Locate the cell with the specified text and output its [X, Y] center coordinate. 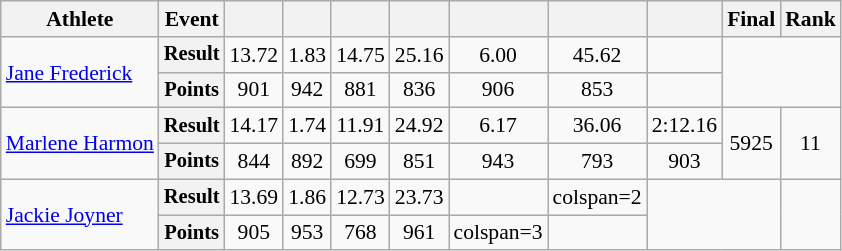
953 [307, 233]
903 [684, 162]
25.16 [420, 55]
11.91 [360, 126]
892 [307, 162]
45.62 [598, 55]
844 [254, 162]
943 [498, 162]
Event [192, 19]
768 [360, 233]
14.75 [360, 55]
14.17 [254, 126]
905 [254, 233]
11 [810, 144]
853 [598, 90]
13.69 [254, 197]
Jane Frederick [80, 72]
793 [598, 162]
1.74 [307, 126]
23.73 [420, 197]
851 [420, 162]
36.06 [598, 126]
961 [420, 233]
6.00 [498, 55]
901 [254, 90]
942 [307, 90]
6.17 [498, 126]
Final [751, 19]
699 [360, 162]
881 [360, 90]
13.72 [254, 55]
Jackie Joyner [80, 214]
2:12.16 [684, 126]
24.92 [420, 126]
colspan=3 [498, 233]
colspan=2 [598, 197]
906 [498, 90]
Marlene Harmon [80, 144]
5925 [751, 144]
Athlete [80, 19]
1.83 [307, 55]
Rank [810, 19]
1.86 [307, 197]
836 [420, 90]
12.73 [360, 197]
